For the text-containing cell, return its midpoint in [x, y] coordinate format. 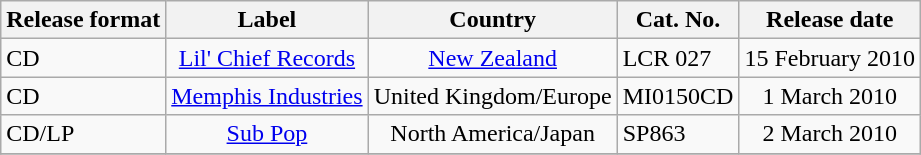
LCR 027 [678, 58]
Sub Pop [267, 134]
New Zealand [492, 58]
Country [492, 20]
Cat. No. [678, 20]
15 February 2010 [830, 58]
CD/LP [84, 134]
North America/Japan [492, 134]
Memphis Industries [267, 96]
MI0150CD [678, 96]
Release format [84, 20]
Label [267, 20]
United Kingdom/Europe [492, 96]
2 March 2010 [830, 134]
1 March 2010 [830, 96]
Lil' Chief Records [267, 58]
SP863 [678, 134]
Release date [830, 20]
